Determine the (x, y) coordinate at the center of the cell enclosing the given text.  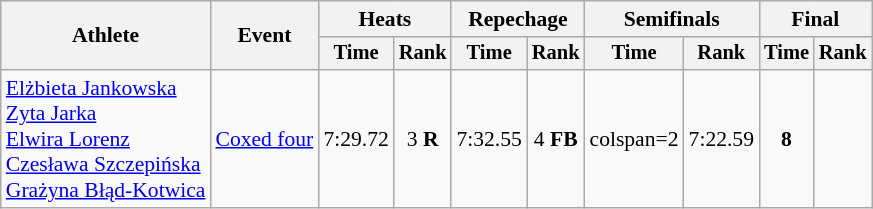
Final (815, 19)
colspan=2 (634, 139)
Heats (384, 19)
7:29.72 (356, 139)
4 FB (556, 139)
Repechage (518, 19)
8 (786, 139)
7:22.59 (722, 139)
Coxed four (264, 139)
Athlete (106, 36)
7:32.55 (488, 139)
Elżbieta JankowskaZyta JarkaElwira Lorenz Czesława Szczepińska Grażyna Błąd-Kotwica (106, 139)
Semifinals (672, 19)
Event (264, 36)
3 R (423, 139)
